Detect which cell encompasses the target text, then output its [x, y] center coordinate. 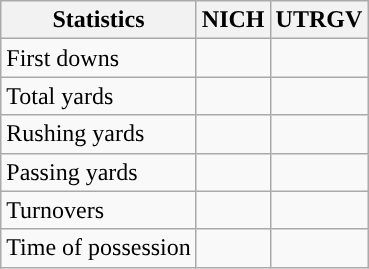
Total yards [99, 96]
First downs [99, 58]
Time of possession [99, 248]
NICH [233, 20]
UTRGV [319, 20]
Statistics [99, 20]
Rushing yards [99, 134]
Passing yards [99, 172]
Turnovers [99, 210]
